From the cell containing the given text, extract its center point as (X, Y) coordinate. 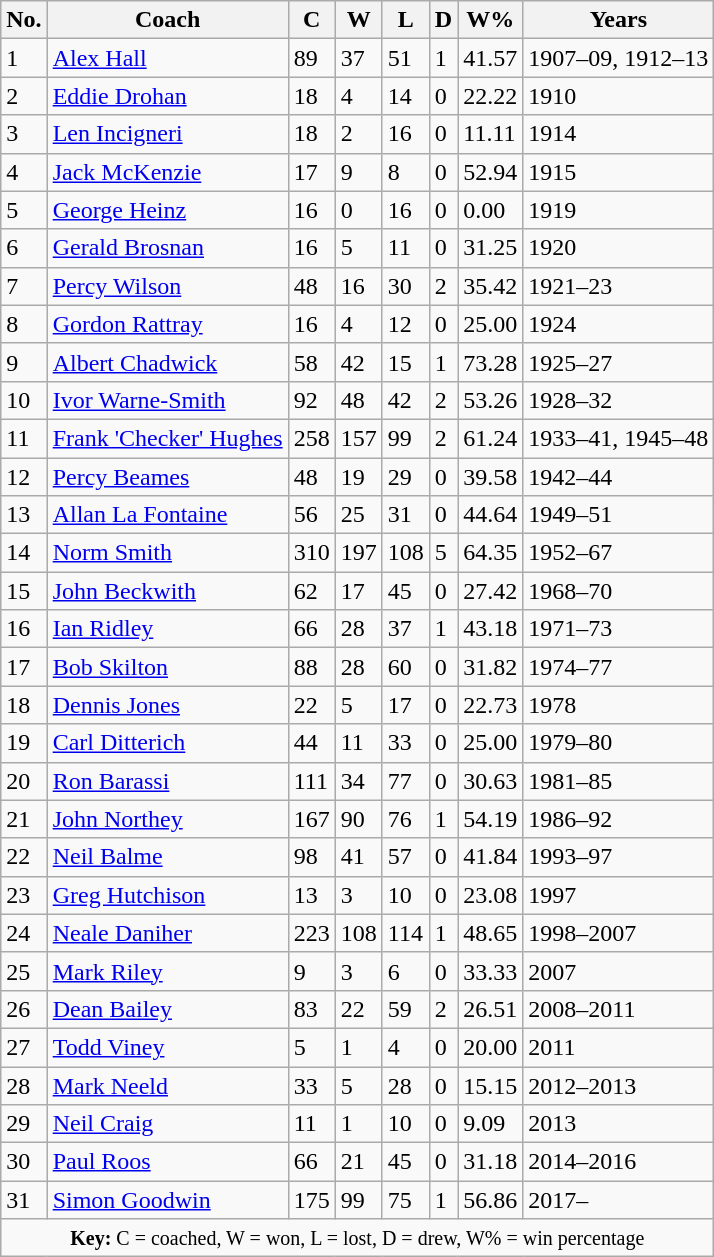
Percy Beames (168, 477)
Bob Skilton (168, 667)
1921–23 (618, 286)
175 (312, 1200)
31.25 (490, 248)
1981–85 (618, 781)
44.64 (490, 515)
30.63 (490, 781)
1971–73 (618, 629)
2013 (618, 1124)
53.26 (490, 400)
1993–97 (618, 857)
Frank 'Checker' Hughes (168, 438)
22.22 (490, 96)
Dennis Jones (168, 705)
Ron Barassi (168, 781)
Eddie Drohan (168, 96)
64.35 (490, 553)
223 (312, 933)
34 (358, 781)
15.15 (490, 1085)
Paul Roos (168, 1162)
39.58 (490, 477)
1928–32 (618, 400)
2012–2013 (618, 1085)
51 (406, 58)
Allan La Fontaine (168, 515)
1974–77 (618, 667)
33.33 (490, 971)
D (443, 20)
111 (312, 781)
Norm Smith (168, 553)
Neil Craig (168, 1124)
83 (312, 1009)
27 (24, 1047)
John Beckwith (168, 591)
24 (24, 933)
1952–67 (618, 553)
61.24 (490, 438)
No. (24, 20)
Alex Hall (168, 58)
310 (312, 553)
7 (24, 286)
Ivor Warne-Smith (168, 400)
60 (406, 667)
0.00 (490, 210)
157 (358, 438)
John Northey (168, 819)
W (358, 20)
167 (312, 819)
58 (312, 362)
Key: C = coached, W = won, L = lost, D = drew, W% = win percentage (358, 1238)
11.11 (490, 134)
W% (490, 20)
Jack McKenzie (168, 172)
1915 (618, 172)
54.19 (490, 819)
197 (358, 553)
Mark Riley (168, 971)
41.84 (490, 857)
77 (406, 781)
27.42 (490, 591)
56 (312, 515)
2011 (618, 1047)
Dean Bailey (168, 1009)
Neil Balme (168, 857)
114 (406, 933)
48.65 (490, 933)
1997 (618, 895)
Gordon Rattray (168, 324)
23.08 (490, 895)
Coach (168, 20)
1978 (618, 705)
23 (24, 895)
2008–2011 (618, 1009)
1968–70 (618, 591)
Simon Goodwin (168, 1200)
2007 (618, 971)
56.86 (490, 1200)
1949–51 (618, 515)
52.94 (490, 172)
90 (358, 819)
Years (618, 20)
Todd Viney (168, 1047)
59 (406, 1009)
88 (312, 667)
Percy Wilson (168, 286)
26 (24, 1009)
43.18 (490, 629)
L (406, 20)
1933–41, 1945–48 (618, 438)
1925–27 (618, 362)
Neale Daniher (168, 933)
20 (24, 781)
258 (312, 438)
2017– (618, 1200)
75 (406, 1200)
2014–2016 (618, 1162)
73.28 (490, 362)
Gerald Brosnan (168, 248)
1924 (618, 324)
1998–2007 (618, 933)
89 (312, 58)
35.42 (490, 286)
Mark Neeld (168, 1085)
1907–09, 1912–13 (618, 58)
31.18 (490, 1162)
26.51 (490, 1009)
76 (406, 819)
9.09 (490, 1124)
44 (312, 743)
20.00 (490, 1047)
Albert Chadwick (168, 362)
31.82 (490, 667)
1920 (618, 248)
1910 (618, 96)
1914 (618, 134)
Ian Ridley (168, 629)
George Heinz (168, 210)
Len Incigneri (168, 134)
Greg Hutchison (168, 895)
1986–92 (618, 819)
62 (312, 591)
C (312, 20)
1942–44 (618, 477)
1919 (618, 210)
98 (312, 857)
41 (358, 857)
Carl Ditterich (168, 743)
22.73 (490, 705)
57 (406, 857)
92 (312, 400)
41.57 (490, 58)
1979–80 (618, 743)
